Identify which cell holds the provided text, then report its (x, y) central coordinate. 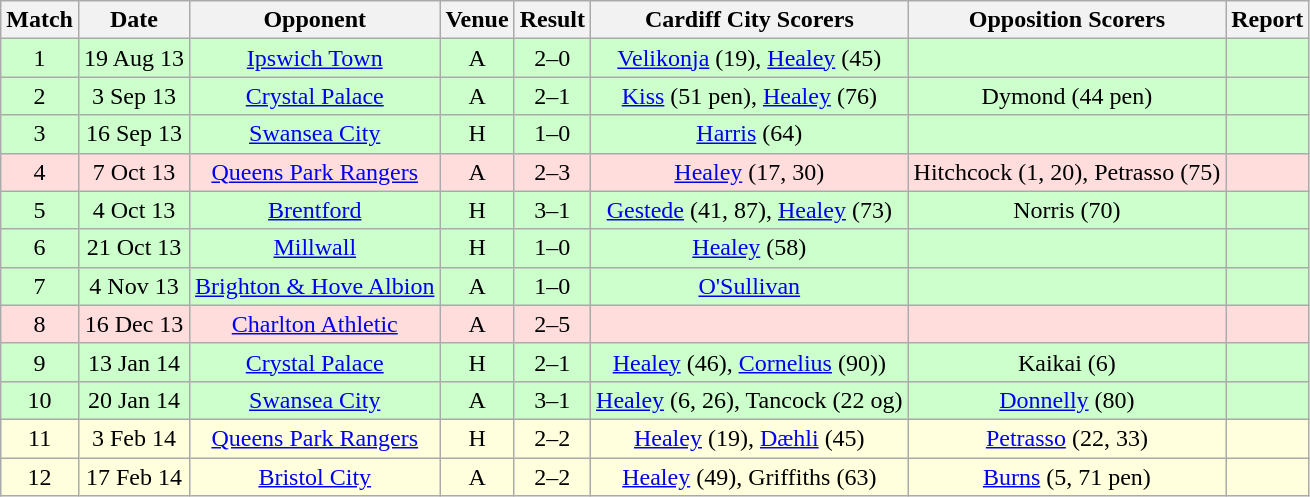
5 (40, 210)
3 Feb 14 (134, 438)
Hitchcock (1, 20), Petrasso (75) (1067, 172)
2–5 (552, 324)
Result (552, 20)
Cardiff City Scorers (750, 20)
9 (40, 362)
17 Feb 14 (134, 477)
Bristol City (315, 477)
11 (40, 438)
6 (40, 248)
13 Jan 14 (134, 362)
Kiss (51 pen), Healey (76) (750, 96)
1 (40, 58)
2–0 (552, 58)
Harris (64) (750, 134)
Healey (17, 30) (750, 172)
3 (40, 134)
2 (40, 96)
Donnelly (80) (1067, 400)
10 (40, 400)
Date (134, 20)
Velikonja (19), Healey (45) (750, 58)
Healey (19), Dæhli (45) (750, 438)
8 (40, 324)
16 Sep 13 (134, 134)
7 (40, 286)
19 Aug 13 (134, 58)
21 Oct 13 (134, 248)
7 Oct 13 (134, 172)
Healey (58) (750, 248)
Dymond (44 pen) (1067, 96)
Brentford (315, 210)
Ipswich Town (315, 58)
Healey (6, 26), Tancock (22 og) (750, 400)
16 Dec 13 (134, 324)
Kaikai (6) (1067, 362)
4 Nov 13 (134, 286)
3 Sep 13 (134, 96)
20 Jan 14 (134, 400)
Match (40, 20)
12 (40, 477)
Healey (46), Cornelius (90)) (750, 362)
4 (40, 172)
Burns (5, 71 pen) (1067, 477)
4 Oct 13 (134, 210)
Report (1268, 20)
Petrasso (22, 33) (1067, 438)
Millwall (315, 248)
2–3 (552, 172)
Brighton & Hove Albion (315, 286)
Charlton Athletic (315, 324)
Opposition Scorers (1067, 20)
Norris (70) (1067, 210)
O'Sullivan (750, 286)
Gestede (41, 87), Healey (73) (750, 210)
Opponent (315, 20)
Healey (49), Griffiths (63) (750, 477)
Venue (477, 20)
